Determine the [x, y] coordinate at the center of the cell enclosing the given text.  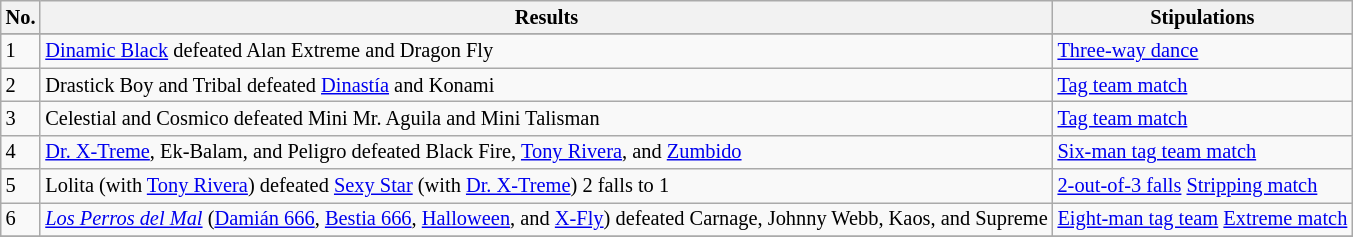
Three-way dance [1203, 51]
No. [21, 17]
Dr. X-Treme, Ek-Balam, and Peligro defeated Black Fire, Tony Rivera, and Zumbido [546, 152]
Lolita (with Tony Rivera) defeated Sexy Star (with Dr. X-Treme) 2 falls to 1 [546, 186]
Drastick Boy and Tribal defeated Dinastía and Konami [546, 85]
4 [21, 152]
5 [21, 186]
Eight-man tag team Extreme match [1203, 219]
Stipulations [1203, 17]
Dinamic Black defeated Alan Extreme and Dragon Fly [546, 51]
2-out-of-3 falls Stripping match [1203, 186]
Los Perros del Mal (Damián 666, Bestia 666, Halloween, and X-Fly) defeated Carnage, Johnny Webb, Kaos, and Supreme [546, 219]
2 [21, 85]
Results [546, 17]
3 [21, 118]
Six-man tag team match [1203, 152]
Celestial and Cosmico defeated Mini Mr. Aguila and Mini Talisman [546, 118]
6 [21, 219]
1 [21, 51]
